Find where the given text appears and provide that cell's center as (x, y) coordinate. 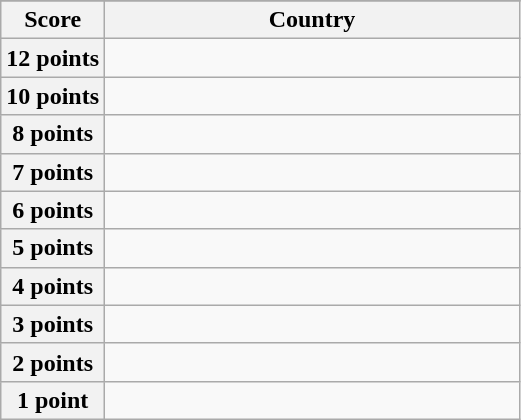
1 point (53, 400)
7 points (53, 172)
3 points (53, 324)
Country (312, 20)
4 points (53, 286)
Score (53, 20)
6 points (53, 210)
2 points (53, 362)
5 points (53, 248)
12 points (53, 58)
10 points (53, 96)
8 points (53, 134)
